Detect which cell encompasses the target text, then output its [X, Y] center coordinate. 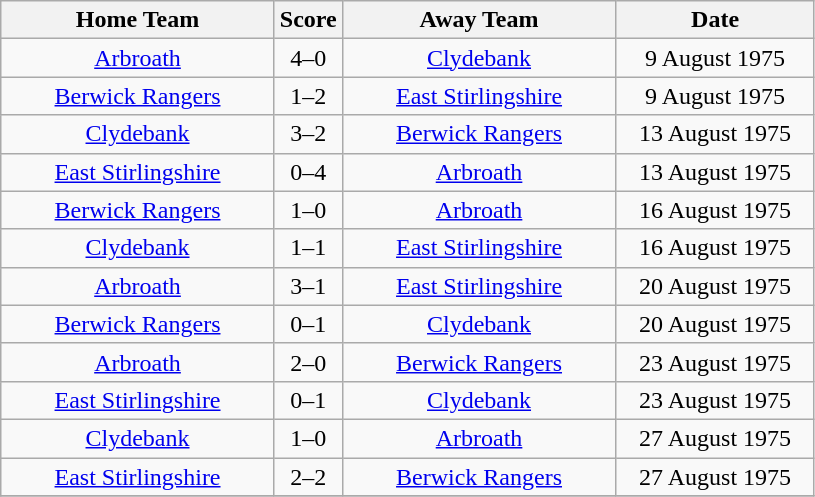
3–1 [308, 286]
Date [716, 20]
Away Team [479, 20]
1–2 [308, 96]
Home Team [138, 20]
Score [308, 20]
2–2 [308, 477]
1–1 [308, 248]
4–0 [308, 58]
3–2 [308, 134]
0–4 [308, 172]
2–0 [308, 362]
